Capture the cell that displays the provided text and extract its [X, Y] central coordinate. 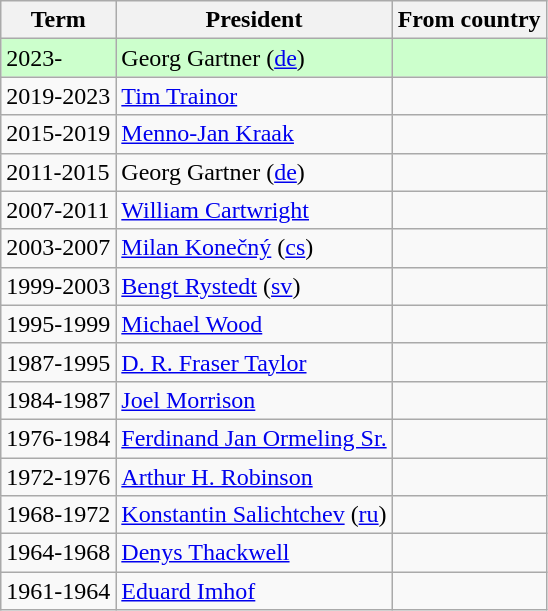
Michael Wood [254, 324]
1976-1984 [58, 438]
1964-1968 [58, 553]
Bengt Rystedt (sv) [254, 286]
Denys Thackwell [254, 553]
2003-2007 [58, 248]
2015-2019 [58, 134]
1999-2003 [58, 286]
Term [58, 20]
1972-1976 [58, 477]
Joel Morrison [254, 400]
2011-2015 [58, 172]
1987-1995 [58, 362]
From country [469, 20]
D. R. Fraser Taylor [254, 362]
Tim Trainor [254, 96]
1961-1964 [58, 591]
Arthur H. Robinson [254, 477]
Menno-Jan Kraak [254, 134]
President [254, 20]
1995-1999 [58, 324]
1984-1987 [58, 400]
2007-2011 [58, 210]
Milan Konečný (cs) [254, 248]
Konstantin Salichtchev (ru) [254, 515]
2023- [58, 58]
1968-1972 [58, 515]
Ferdinand Jan Ormeling Sr. [254, 438]
2019-2023 [58, 96]
William Cartwright [254, 210]
Eduard Imhof [254, 591]
